Capture the cell that displays the provided text and extract its [x, y] central coordinate. 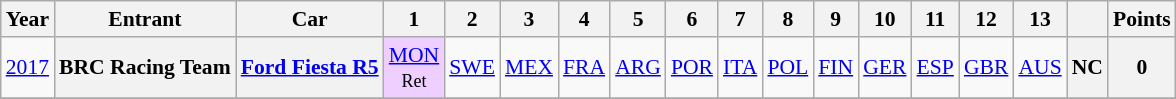
0 [1142, 68]
8 [788, 19]
GBR [986, 68]
FRA [584, 68]
GER [884, 68]
POL [788, 68]
Points [1142, 19]
11 [936, 19]
Entrant [145, 19]
12 [986, 19]
MONRet [414, 68]
13 [1040, 19]
AUS [1040, 68]
POR [692, 68]
MEX [529, 68]
Ford Fiesta R5 [310, 68]
4 [584, 19]
FIN [836, 68]
NC [1088, 68]
SWE [472, 68]
10 [884, 19]
1 [414, 19]
ITA [740, 68]
9 [836, 19]
Year [28, 19]
5 [638, 19]
6 [692, 19]
BRC Racing Team [145, 68]
3 [529, 19]
7 [740, 19]
ARG [638, 68]
ESP [936, 68]
2017 [28, 68]
Car [310, 19]
2 [472, 19]
